Output the [X, Y] coordinate of the center of the cell containing the given text.  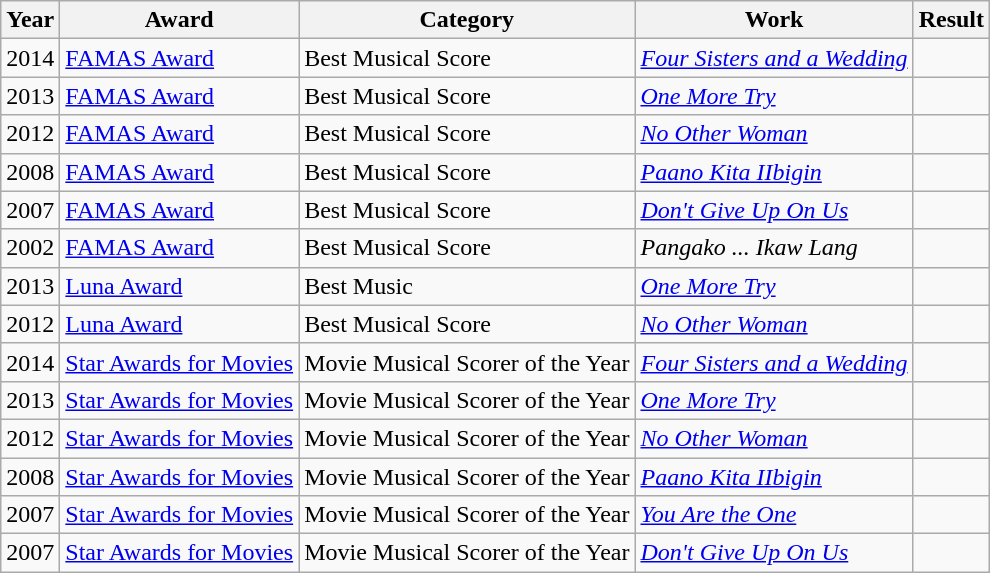
You Are the One [774, 515]
Work [774, 20]
Best Music [467, 286]
Pangako ... Ikaw Lang [774, 248]
Award [180, 20]
Category [467, 20]
Year [30, 20]
2002 [30, 248]
Result [951, 20]
